Scan for the cell matching the given text and deliver its (X, Y) coordinate at center. 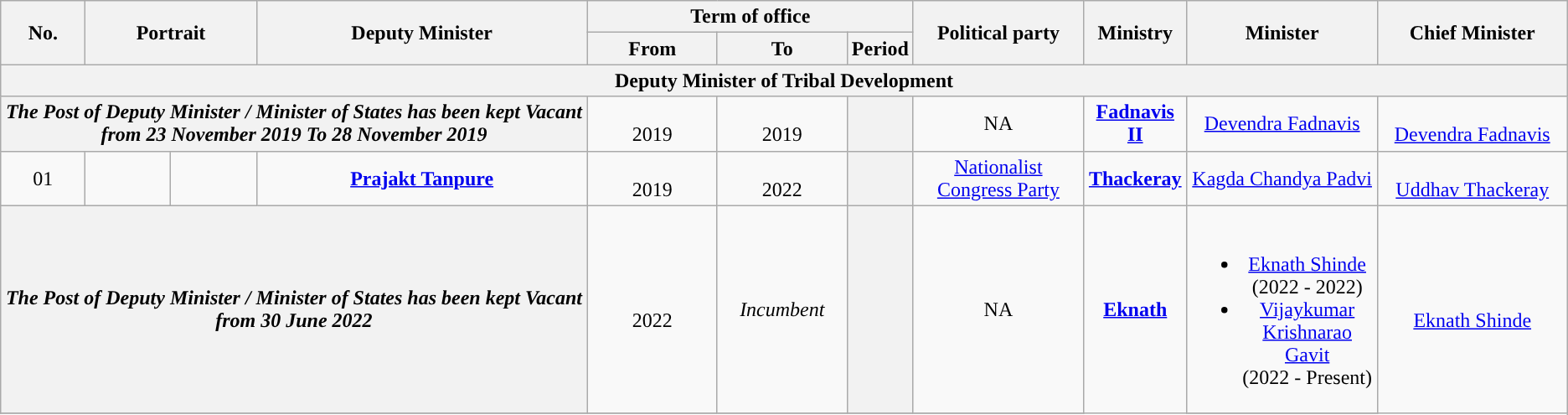
Thackeray (1135, 178)
From (652, 49)
Fadnavis II (1135, 124)
Ministry (1135, 33)
01 (44, 178)
To (782, 49)
Term of office (750, 17)
Eknath Shinde (1473, 309)
No. (44, 33)
Prajakt Tanpure (422, 178)
Deputy Minister (422, 33)
The Post of Deputy Minister / Minister of States has been kept Vacant from 23 November 2019 To 28 November 2019 (294, 124)
Eknath (1135, 309)
Incumbent (782, 309)
Period (879, 49)
The Post of Deputy Minister / Minister of States has been kept Vacant from 30 June 2022 (294, 309)
Deputy Minister of Tribal Development (784, 80)
Eknath Shinde(2022 - 2022)Vijaykumar Krishnarao Gavit (2022 - Present) (1282, 309)
Chief Minister (1473, 33)
Minister (1282, 33)
Portrait (171, 33)
Uddhav Thackeray (1473, 178)
Kagda Chandya Padvi (1282, 178)
Political party (998, 33)
Nationalist Congress Party (998, 178)
